Search for the cell housing the specified text and yield its (x, y) center coordinate. 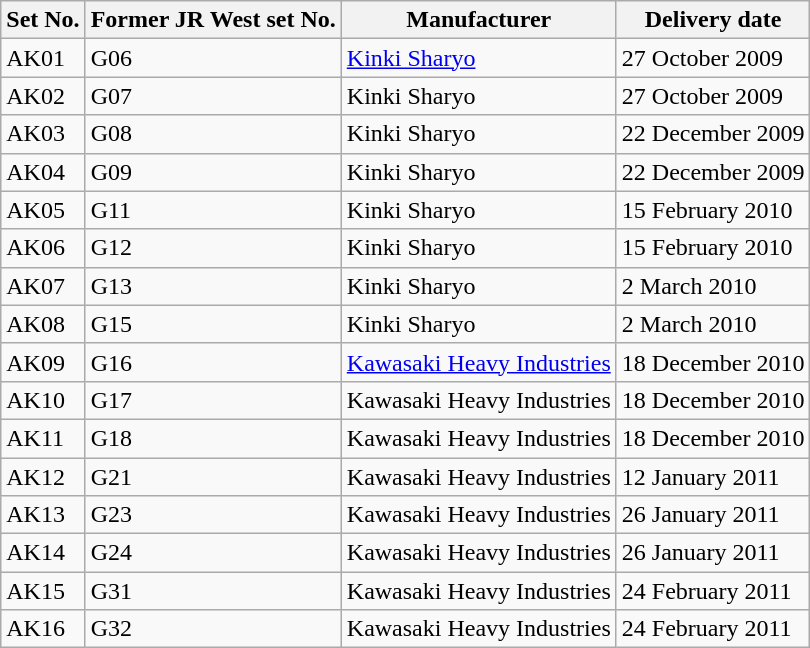
AK16 (43, 629)
AK08 (43, 324)
AK09 (43, 362)
AK02 (43, 96)
G13 (213, 286)
AK06 (43, 248)
AK11 (43, 438)
G09 (213, 172)
Delivery date (713, 20)
G11 (213, 210)
G12 (213, 248)
G21 (213, 477)
AK13 (43, 515)
AK12 (43, 477)
AK03 (43, 134)
G24 (213, 553)
AK07 (43, 286)
AK05 (43, 210)
G31 (213, 591)
G16 (213, 362)
G15 (213, 324)
AK10 (43, 400)
G06 (213, 58)
Manufacturer (478, 20)
AK04 (43, 172)
Set No. (43, 20)
G08 (213, 134)
G17 (213, 400)
AK14 (43, 553)
AK15 (43, 591)
G07 (213, 96)
Former JR West set No. (213, 20)
AK01 (43, 58)
G23 (213, 515)
G32 (213, 629)
G18 (213, 438)
12 January 2011 (713, 477)
